Extract the (x, y) coordinate from the center of the cell holding the provided text.  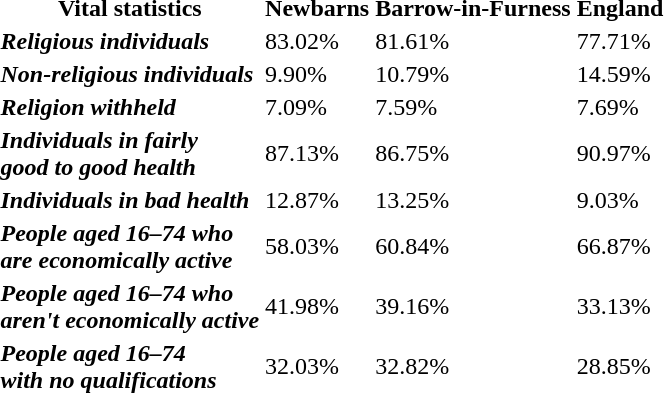
9.90% (318, 74)
58.03% (318, 246)
86.75% (474, 154)
60.84% (474, 246)
83.02% (318, 41)
10.79% (474, 74)
41.98% (318, 306)
7.59% (474, 107)
12.87% (318, 200)
13.25% (474, 200)
87.13% (318, 154)
81.61% (474, 41)
39.16% (474, 306)
7.09% (318, 107)
